Search for the cell housing the specified text and yield its (x, y) center coordinate. 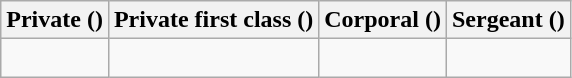
Private first class () (213, 20)
Private () (55, 20)
Corporal () (383, 20)
Sergeant () (508, 20)
